Find where the given text appears and provide that cell's center as [X, Y] coordinate. 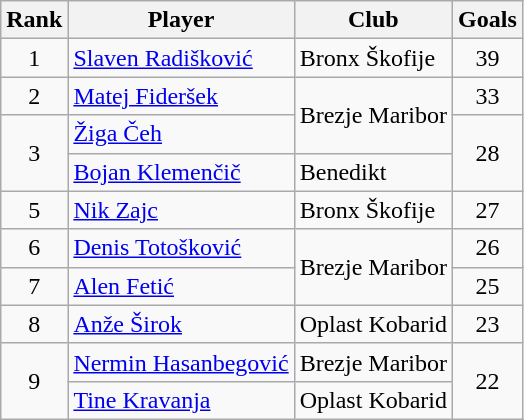
Player [181, 20]
Tine Kravanja [181, 400]
Anže Širok [181, 324]
28 [488, 153]
39 [488, 58]
1 [34, 58]
Slaven Radišković [181, 58]
Matej Fideršek [181, 96]
Benedikt [373, 172]
Nik Zajc [181, 210]
Denis Totošković [181, 248]
6 [34, 248]
26 [488, 248]
Alen Fetić [181, 286]
23 [488, 324]
Nermin Hasanbegović [181, 362]
Goals [488, 20]
7 [34, 286]
8 [34, 324]
9 [34, 381]
2 [34, 96]
Rank [34, 20]
22 [488, 381]
25 [488, 286]
5 [34, 210]
Bojan Klemenčič [181, 172]
Club [373, 20]
3 [34, 153]
27 [488, 210]
Žiga Čeh [181, 134]
33 [488, 96]
